Determine the [X, Y] coordinate at the center of the cell enclosing the given text.  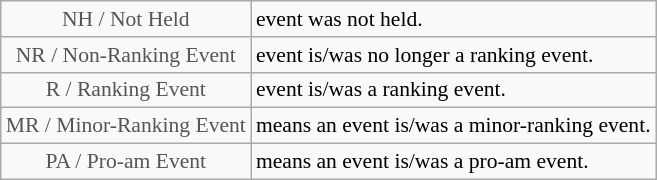
means an event is/was a minor-ranking event. [454, 126]
event is/was no longer a ranking event. [454, 55]
R / Ranking Event [126, 90]
event is/was a ranking event. [454, 90]
PA / Pro-am Event [126, 162]
means an event is/was a pro-am event. [454, 162]
MR / Minor-Ranking Event [126, 126]
NR / Non-Ranking Event [126, 55]
NH / Not Held [126, 19]
event was not held. [454, 19]
